For the text-containing cell, return its midpoint in (x, y) coordinate format. 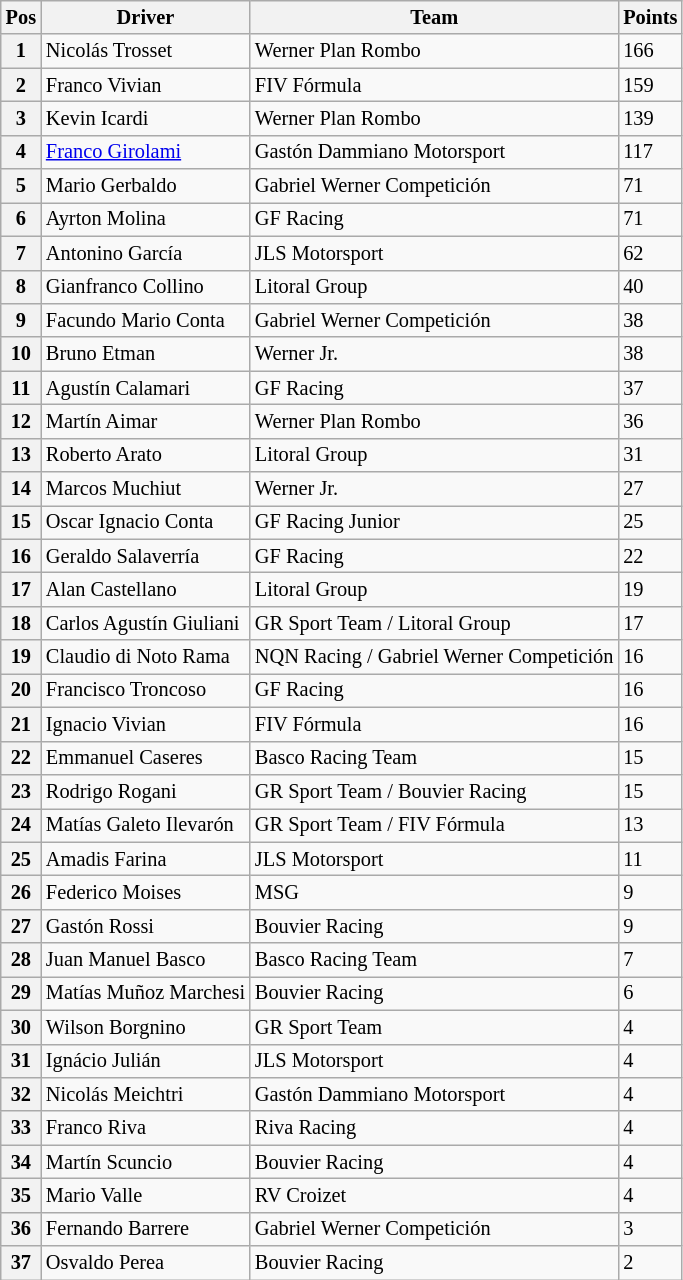
MSG (434, 892)
GF Racing Junior (434, 522)
NQN Racing / Gabriel Werner Competición (434, 657)
Osvaldo Perea (146, 1263)
Francisco Troncoso (146, 690)
GR Sport Team / Bouvier Racing (434, 791)
Nicolás Meichtri (146, 1094)
1 (21, 51)
29 (21, 993)
Emmanuel Caseres (146, 758)
GR Sport Team / FIV Fórmula (434, 825)
18 (21, 623)
Alan Castellano (146, 589)
35 (21, 1195)
Gianfranco Collino (146, 287)
Marcos Muchiut (146, 489)
Nicolás Trosset (146, 51)
RV Croizet (434, 1195)
Antonino García (146, 253)
Kevin Icardi (146, 118)
GR Sport Team (434, 1027)
159 (650, 85)
Oscar Ignacio Conta (146, 522)
40 (650, 287)
Carlos Agustín Giuliani (146, 623)
Ayrton Molina (146, 219)
Ignacio Vivian (146, 724)
Roberto Arato (146, 455)
Bruno Etman (146, 354)
Federico Moises (146, 892)
Mario Gerbaldo (146, 186)
Wilson Borgnino (146, 1027)
Fernando Barrere (146, 1229)
Riva Racing (434, 1128)
Mario Valle (146, 1195)
Martín Aimar (146, 421)
139 (650, 118)
Rodrigo Rogani (146, 791)
Martín Scuncio (146, 1162)
14 (21, 489)
23 (21, 791)
20 (21, 690)
GR Sport Team / Litoral Group (434, 623)
Claudio di Noto Rama (146, 657)
62 (650, 253)
Facundo Mario Conta (146, 320)
166 (650, 51)
26 (21, 892)
Driver (146, 17)
Team (434, 17)
33 (21, 1128)
Pos (21, 17)
117 (650, 152)
30 (21, 1027)
5 (21, 186)
Juan Manuel Basco (146, 960)
32 (21, 1094)
Amadis Farina (146, 859)
12 (21, 421)
28 (21, 960)
Franco Vivian (146, 85)
Franco Riva (146, 1128)
8 (21, 287)
Ignácio Julián (146, 1061)
24 (21, 825)
Matías Galeto Ilevarón (146, 825)
Gastón Rossi (146, 926)
Points (650, 17)
Matías Muñoz Marchesi (146, 993)
Agustín Calamari (146, 388)
21 (21, 724)
Franco Girolami (146, 152)
Geraldo Salaverría (146, 556)
34 (21, 1162)
10 (21, 354)
